Pinpoint the cell where the given text exists, returning its (x, y) midpoint coordinate. 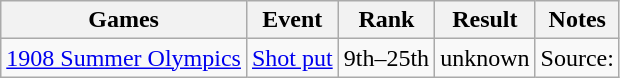
9th–25th (386, 58)
Games (124, 20)
Rank (386, 20)
Shot put (292, 58)
Event (292, 20)
Result (485, 20)
unknown (485, 58)
1908 Summer Olympics (124, 58)
Source: (577, 58)
Notes (577, 20)
